Provide the [x, y] coordinate of the cell's center where the given text is located.  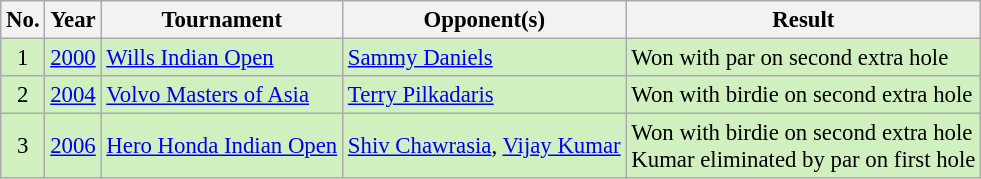
2006 [73, 146]
2000 [73, 58]
3 [23, 146]
Result [804, 20]
Year [73, 20]
1 [23, 58]
Sammy Daniels [484, 58]
No. [23, 20]
Won with birdie on second extra holeKumar eliminated by par on first hole [804, 146]
2004 [73, 95]
Hero Honda Indian Open [222, 146]
Won with birdie on second extra hole [804, 95]
2 [23, 95]
Opponent(s) [484, 20]
Terry Pilkadaris [484, 95]
Shiv Chawrasia, Vijay Kumar [484, 146]
Wills Indian Open [222, 58]
Won with par on second extra hole [804, 58]
Volvo Masters of Asia [222, 95]
Tournament [222, 20]
